Pinpoint the cell where the given text exists, returning its [x, y] midpoint coordinate. 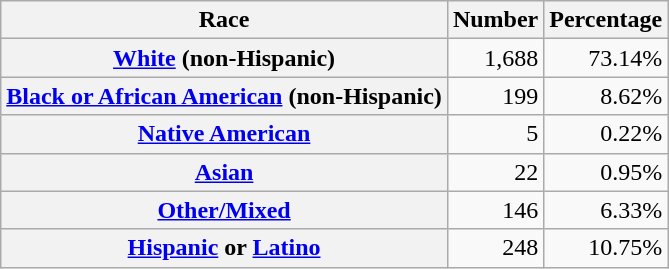
Race [224, 20]
Hispanic or Latino [224, 248]
199 [495, 96]
73.14% [606, 58]
Number [495, 20]
1,688 [495, 58]
0.22% [606, 134]
5 [495, 134]
22 [495, 172]
0.95% [606, 172]
Asian [224, 172]
Other/Mixed [224, 210]
Black or African American (non-Hispanic) [224, 96]
Percentage [606, 20]
Native American [224, 134]
248 [495, 248]
White (non-Hispanic) [224, 58]
146 [495, 210]
6.33% [606, 210]
10.75% [606, 248]
8.62% [606, 96]
